Search for the cell housing the specified text and yield its (X, Y) center coordinate. 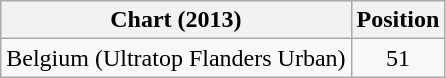
Belgium (Ultratop Flanders Urban) (176, 58)
Position (398, 20)
51 (398, 58)
Chart (2013) (176, 20)
